Find where the given text appears and provide that cell's center as (X, Y) coordinate. 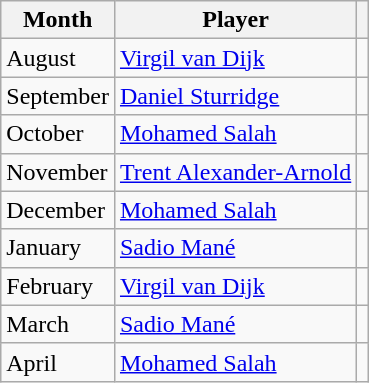
December (58, 210)
Player (235, 20)
March (58, 324)
Daniel Sturridge (235, 96)
October (58, 134)
November (58, 172)
Trent Alexander-Arnold (235, 172)
January (58, 248)
August (58, 58)
Month (58, 20)
February (58, 286)
April (58, 362)
September (58, 96)
